Pinpoint the cell where the given text exists, returning its (x, y) midpoint coordinate. 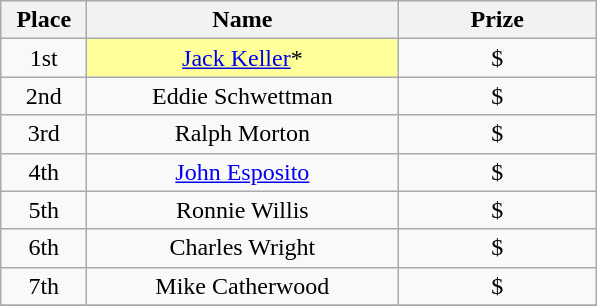
Ralph Morton (242, 134)
5th (44, 210)
2nd (44, 96)
4th (44, 172)
Jack Keller* (242, 58)
6th (44, 248)
3rd (44, 134)
Eddie Schwettman (242, 96)
1st (44, 58)
John Esposito (242, 172)
7th (44, 286)
Name (242, 20)
Ronnie Willis (242, 210)
Prize (498, 20)
Place (44, 20)
Charles Wright (242, 248)
Mike Catherwood (242, 286)
